Detect which cell encompasses the target text, then output its [X, Y] center coordinate. 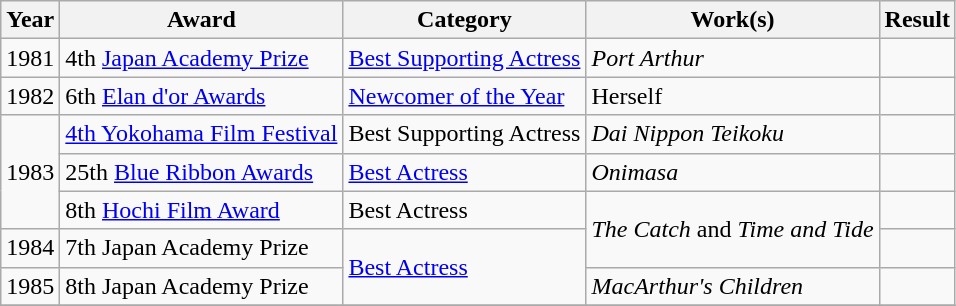
Port Arthur [732, 58]
8th Japan Academy Prize [202, 286]
Newcomer of the Year [464, 96]
Award [202, 20]
Work(s) [732, 20]
1983 [30, 172]
The Catch and Time and Tide [732, 229]
1984 [30, 248]
8th Hochi Film Award [202, 210]
1985 [30, 286]
Herself [732, 96]
4th Japan Academy Prize [202, 58]
MacArthur's Children [732, 286]
Result [917, 20]
4th Yokohama Film Festival [202, 134]
Dai Nippon Teikoku [732, 134]
6th Elan d'or Awards [202, 96]
25th Blue Ribbon Awards [202, 172]
7th Japan Academy Prize [202, 248]
1981 [30, 58]
1982 [30, 96]
Year [30, 20]
Onimasa [732, 172]
Category [464, 20]
